Capture the cell that displays the provided text and extract its (x, y) central coordinate. 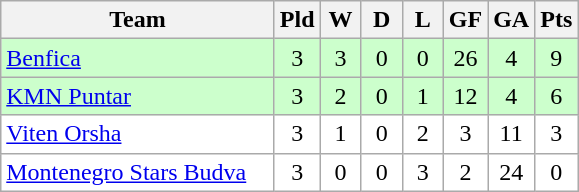
12 (465, 96)
Team (138, 20)
L (422, 20)
6 (556, 96)
Pts (556, 20)
9 (556, 58)
26 (465, 58)
D (382, 20)
Viten Orsha (138, 134)
GA (512, 20)
GF (465, 20)
W (340, 20)
Pld (297, 20)
KMN Puntar (138, 96)
11 (512, 134)
24 (512, 172)
Montenegro Stars Budva (138, 172)
Benfica (138, 58)
